For the text-containing cell, return its midpoint in [x, y] coordinate format. 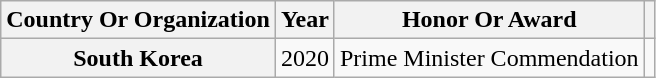
Prime Minister Commendation [489, 58]
Honor Or Award [489, 20]
South Korea [138, 58]
Country Or Organization [138, 20]
2020 [304, 58]
Year [304, 20]
